Locate the cell with the specified text and output its (x, y) center coordinate. 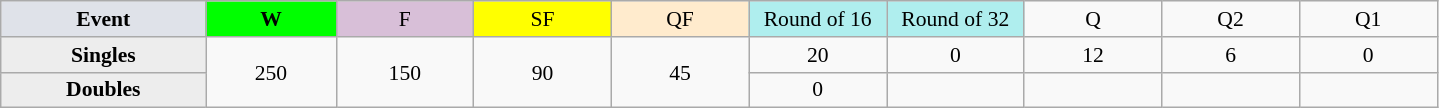
150 (405, 72)
W (271, 19)
12 (1093, 55)
90 (543, 72)
Doubles (104, 90)
250 (271, 72)
SF (543, 19)
Q (1093, 19)
Round of 32 (955, 19)
Q1 (1368, 19)
Q2 (1231, 19)
Event (104, 19)
45 (680, 72)
F (405, 19)
20 (818, 55)
6 (1231, 55)
Singles (104, 55)
Round of 16 (818, 19)
QF (680, 19)
